Return the [x, y] coordinate for the center point of the cell that contains the specified text.  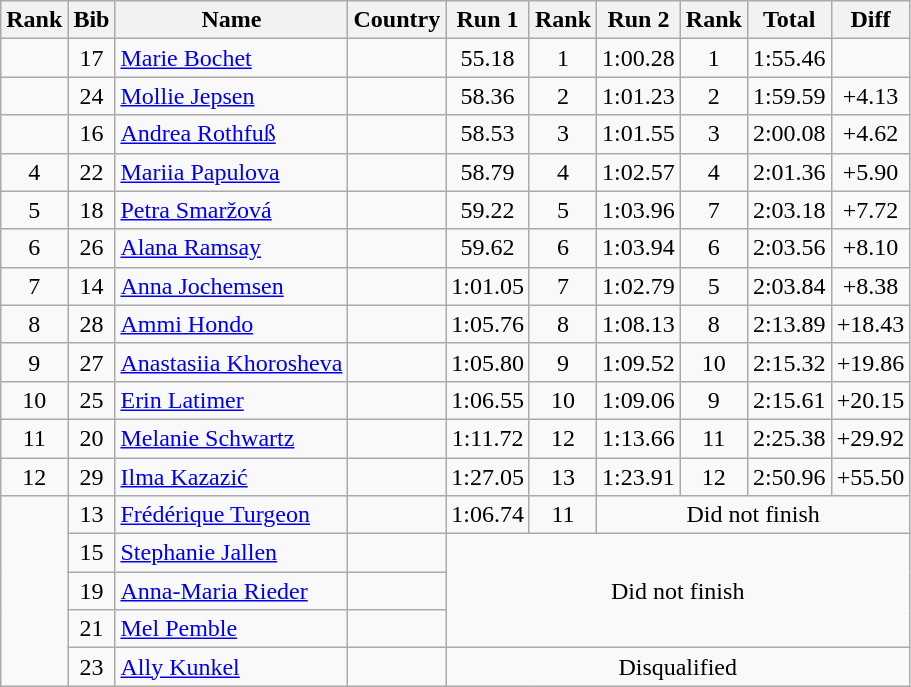
14 [92, 286]
Ally Kunkel [232, 667]
1:27.05 [488, 477]
Run 1 [488, 20]
1:01.55 [639, 134]
19 [92, 591]
1:01.05 [488, 286]
1:00.28 [639, 58]
2:15.32 [789, 362]
+8.38 [870, 286]
Stephanie Jallen [232, 553]
+18.43 [870, 324]
29 [92, 477]
1:03.96 [639, 210]
21 [92, 629]
Ammi Hondo [232, 324]
Frédérique Turgeon [232, 515]
17 [92, 58]
+5.90 [870, 172]
Run 2 [639, 20]
+8.10 [870, 248]
1:01.23 [639, 96]
+4.62 [870, 134]
16 [92, 134]
22 [92, 172]
20 [92, 438]
1:05.80 [488, 362]
Disqualified [678, 667]
Alana Ramsay [232, 248]
2:50.96 [789, 477]
1:02.57 [639, 172]
1:06.74 [488, 515]
Anna Jochemsen [232, 286]
1:03.94 [639, 248]
24 [92, 96]
Name [232, 20]
2:15.61 [789, 400]
+29.92 [870, 438]
58.79 [488, 172]
1:09.52 [639, 362]
58.53 [488, 134]
+20.15 [870, 400]
1:59.59 [789, 96]
1:06.55 [488, 400]
Mariia Papulova [232, 172]
1:08.13 [639, 324]
1:55.46 [789, 58]
2:25.38 [789, 438]
Anastasiia Khorosheva [232, 362]
+7.72 [870, 210]
Marie Bochet [232, 58]
1:05.76 [488, 324]
1:23.91 [639, 477]
+55.50 [870, 477]
Andrea Rothfuß [232, 134]
Diff [870, 20]
58.36 [488, 96]
55.18 [488, 58]
23 [92, 667]
2:01.36 [789, 172]
Total [789, 20]
59.22 [488, 210]
+19.86 [870, 362]
Mollie Jepsen [232, 96]
Bib [92, 20]
1:09.06 [639, 400]
2:03.84 [789, 286]
28 [92, 324]
+4.13 [870, 96]
1:02.79 [639, 286]
27 [92, 362]
1:11.72 [488, 438]
Petra Smaržová [232, 210]
2:00.08 [789, 134]
2:03.18 [789, 210]
1:13.66 [639, 438]
26 [92, 248]
Erin Latimer [232, 400]
2:03.56 [789, 248]
2:13.89 [789, 324]
25 [92, 400]
Ilma Kazazić [232, 477]
59.62 [488, 248]
15 [92, 553]
Country [397, 20]
18 [92, 210]
Mel Pemble [232, 629]
Melanie Schwartz [232, 438]
Anna-Maria Rieder [232, 591]
